Locate the cell with the specified text and output its [X, Y] center coordinate. 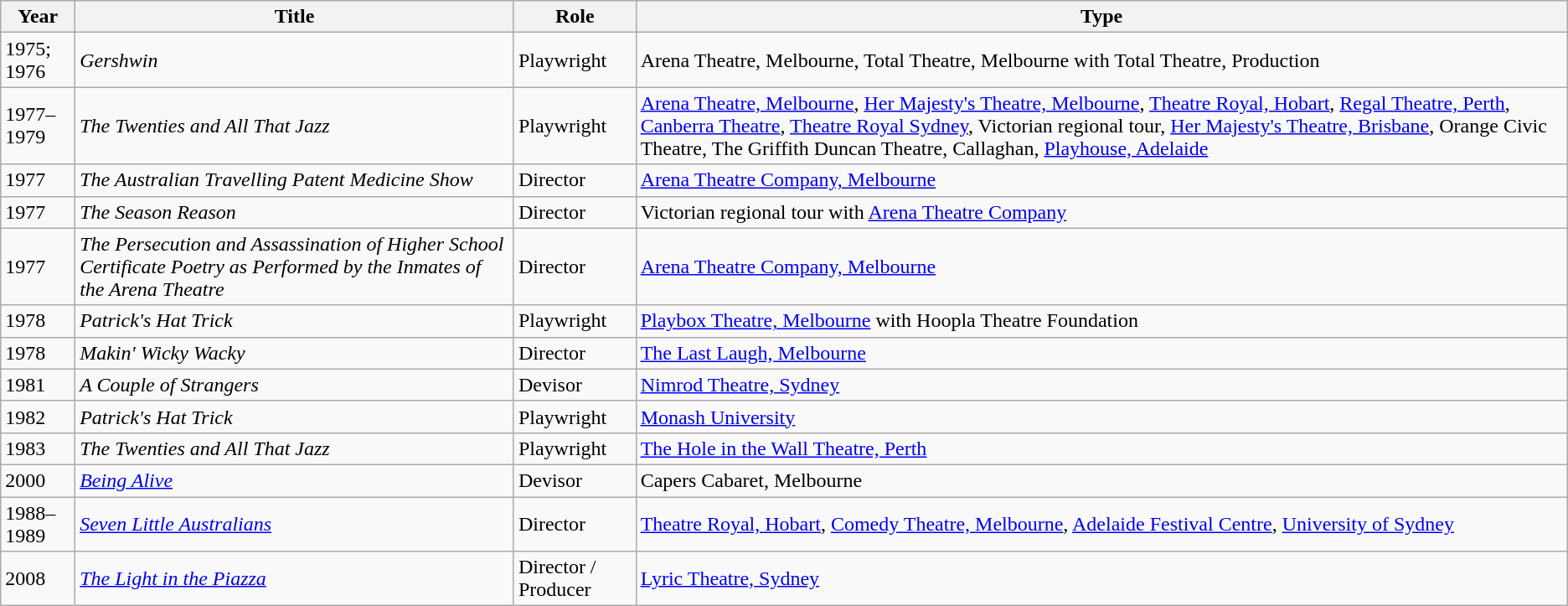
The Light in the Piazza [295, 578]
Type [1101, 17]
Seven Little Australians [295, 523]
1983 [39, 448]
The Hole in the Wall Theatre, Perth [1101, 448]
A Couple of Strangers [295, 385]
1977–1979 [39, 126]
1975; 1976 [39, 60]
1988–1989 [39, 523]
1982 [39, 417]
The Australian Travelling Patent Medicine Show [295, 180]
Victorian regional tour with Arena Theatre Company [1101, 212]
Arena Theatre, Melbourne, Total Theatre, Melbourne with Total Theatre, Production [1101, 60]
The Persecution and Assassination of Higher School Certificate Poetry as Performed by the Inmates of the Arena Theatre [295, 267]
Lyric Theatre, Sydney [1101, 578]
Being Alive [295, 480]
Gershwin [295, 60]
Year [39, 17]
Monash University [1101, 417]
2000 [39, 480]
Title [295, 17]
Playbox Theatre, Melbourne with Hoopla Theatre Foundation [1101, 321]
The Last Laugh, Melbourne [1101, 353]
Role [575, 17]
Theatre Royal, Hobart, Comedy Theatre, Melbourne, Adelaide Festival Centre, University of Sydney [1101, 523]
Director / Producer [575, 578]
2008 [39, 578]
Nimrod Theatre, Sydney [1101, 385]
Makin' Wicky Wacky [295, 353]
Capers Cabaret, Melbourne [1101, 480]
The Season Reason [295, 212]
1981 [39, 385]
